Return (x, y) of the center of cell containing provided text 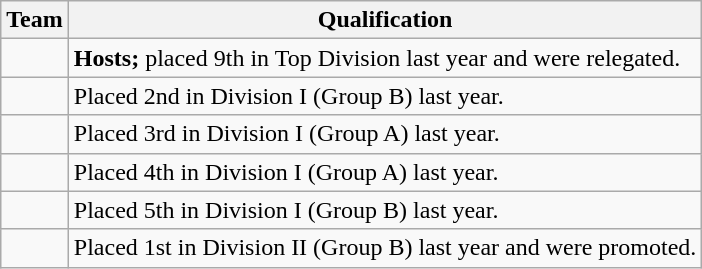
Qualification (385, 20)
Placed 4th in Division I (Group A) last year. (385, 172)
Hosts; placed 9th in Top Division last year and were relegated. (385, 58)
Placed 3rd in Division I (Group A) last year. (385, 134)
Placed 2nd in Division I (Group B) last year. (385, 96)
Team (35, 20)
Placed 5th in Division I (Group B) last year. (385, 210)
Placed 1st in Division II (Group B) last year and were promoted. (385, 248)
